Search for the cell housing the specified text and yield its [X, Y] center coordinate. 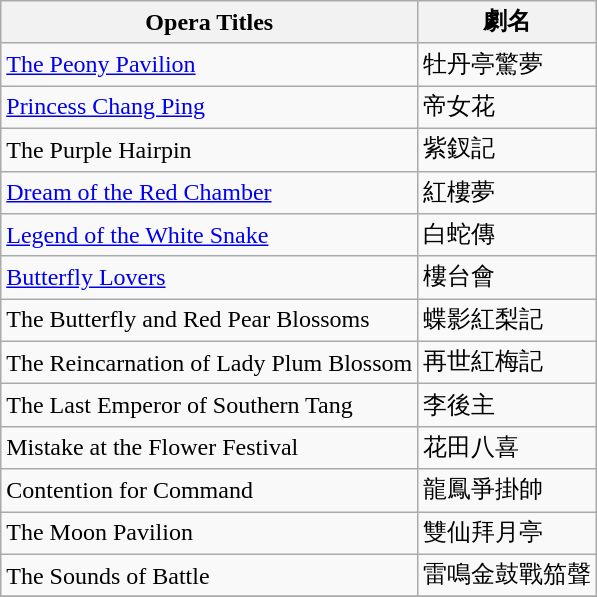
樓台會 [508, 278]
Opera Titles [210, 22]
Princess Chang Ping [210, 108]
帝女花 [508, 108]
The Moon Pavilion [210, 534]
The Purple Hairpin [210, 150]
再世紅梅記 [508, 362]
李後主 [508, 406]
Butterfly Lovers [210, 278]
蝶影紅梨記 [508, 320]
牡丹亭驚夢 [508, 64]
The Last Emperor of Southern Tang [210, 406]
龍鳳爭掛帥 [508, 490]
雙仙拜月亭 [508, 534]
白蛇傳 [508, 236]
花田八喜 [508, 448]
The Reincarnation of Lady Plum Blossom [210, 362]
雷鳴金鼓戰笳聲 [508, 576]
劇名 [508, 22]
Contention for Command [210, 490]
紅樓夢 [508, 192]
紫釵記 [508, 150]
The Peony Pavilion [210, 64]
Dream of the Red Chamber [210, 192]
The Sounds of Battle [210, 576]
Legend of the White Snake [210, 236]
The Butterfly and Red Pear Blossoms [210, 320]
Mistake at the Flower Festival [210, 448]
